Identify which cell holds the provided text, then report its (X, Y) central coordinate. 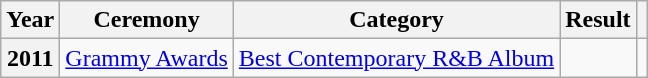
Result (598, 20)
Year (30, 20)
2011 (30, 58)
Grammy Awards (147, 58)
Category (396, 20)
Best Contemporary R&B Album (396, 58)
Ceremony (147, 20)
